Determine the (x, y) coordinate at the center of the cell enclosing the given text.  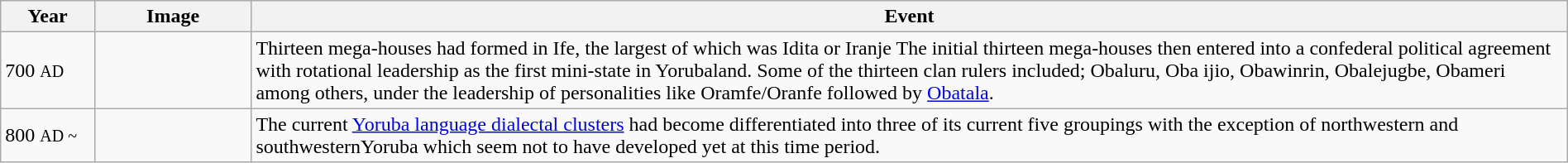
Image (172, 17)
800 AD ~ (48, 136)
700 AD (48, 70)
Event (910, 17)
Year (48, 17)
